Return (X, Y) of the center of cell containing provided text 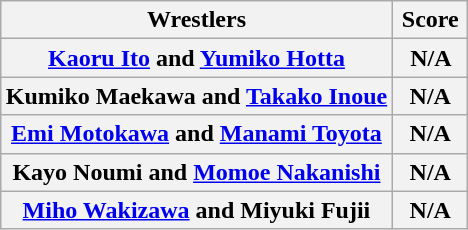
Kumiko Maekawa and Takako Inoue (196, 96)
Score (430, 20)
Emi Motokawa and Manami Toyota (196, 134)
Miho Wakizawa and Miyuki Fujii (196, 210)
Kayo Noumi and Momoe Nakanishi (196, 172)
Kaoru Ito and Yumiko Hotta (196, 58)
Wrestlers (196, 20)
